Find where the given text appears and provide that cell's center as (x, y) coordinate. 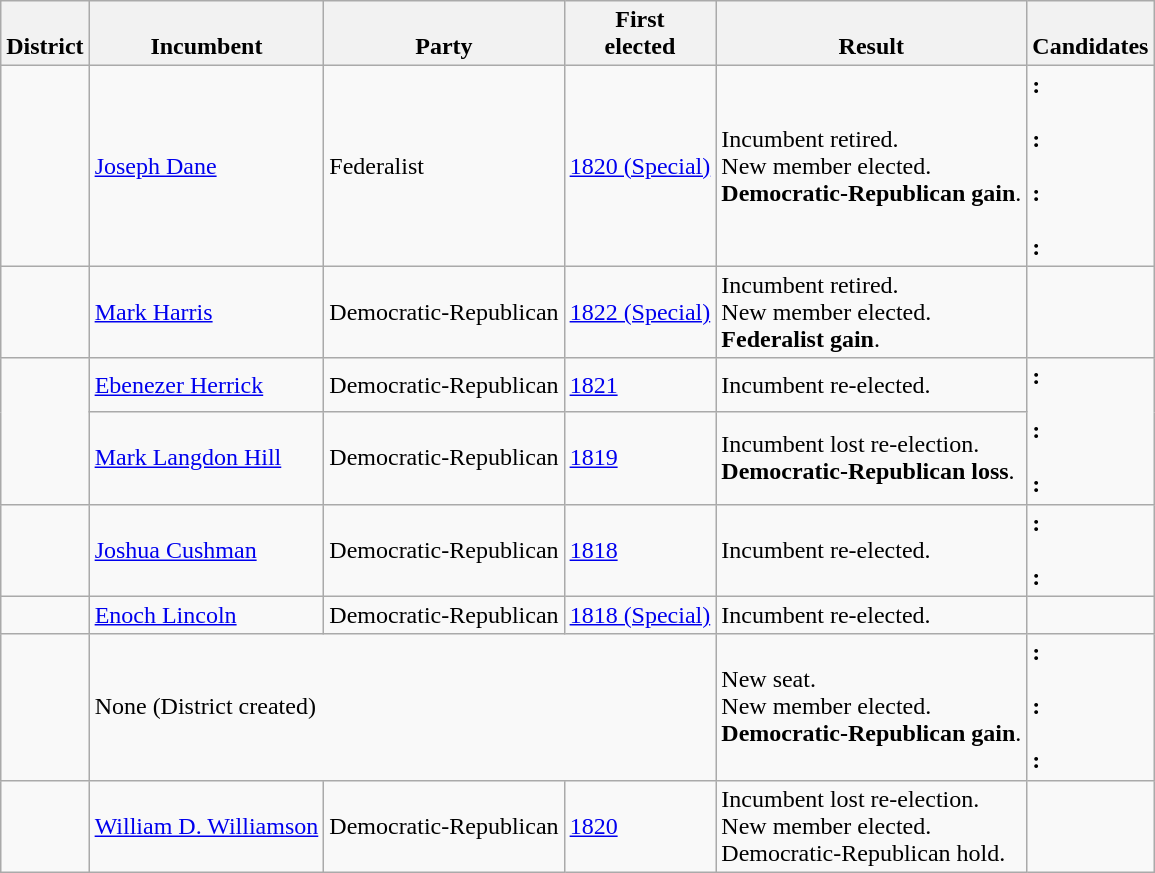
1819 (640, 458)
:: (1090, 550)
Incumbent retired.New member elected.Federalist gain. (872, 312)
Enoch Lincoln (206, 615)
District (45, 34)
Mark Langdon Hill (206, 458)
1821 (640, 385)
Result (872, 34)
1822 (Special) (640, 312)
Candidates (1090, 34)
Mark Harris (206, 312)
Incumbent lost re-election.New member elected.Democratic-Republican hold. (872, 826)
None (District created) (402, 707)
1818 (640, 550)
New seat.New member elected.Democratic-Republican gain. (872, 707)
William D. Williamson (206, 826)
Incumbent lost re-election.Democratic-Republican loss. (872, 458)
Joseph Dane (206, 166)
Party (444, 34)
Incumbent (206, 34)
Joshua Cushman (206, 550)
Firstelected (640, 34)
1818 (Special) (640, 615)
Federalist (444, 166)
Ebenezer Herrick (206, 385)
Incumbent retired.New member elected.Democratic-Republican gain. (872, 166)
1820 (640, 826)
:::: (1090, 166)
1820 (Special) (640, 166)
